Detect which cell encompasses the target text, then output its (X, Y) center coordinate. 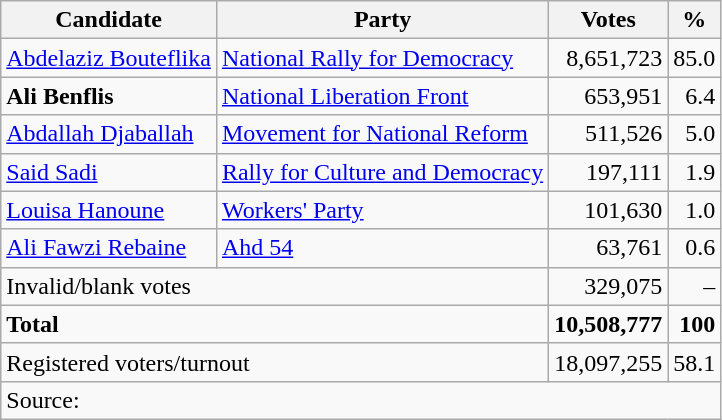
5.0 (694, 134)
58.1 (694, 362)
Movement for National Reform (382, 134)
Ali Benflis (109, 96)
National Liberation Front (382, 96)
100 (694, 324)
Registered voters/turnout (275, 362)
8,651,723 (608, 58)
653,951 (608, 96)
511,526 (608, 134)
Total (275, 324)
18,097,255 (608, 362)
1.9 (694, 172)
Abdallah Djaballah (109, 134)
Louisa Hanoune (109, 210)
63,761 (608, 248)
Party (382, 20)
Source: (361, 400)
1.0 (694, 210)
101,630 (608, 210)
10,508,777 (608, 324)
85.0 (694, 58)
0.6 (694, 248)
Ali Fawzi Rebaine (109, 248)
Invalid/blank votes (275, 286)
329,075 (608, 286)
Rally for Culture and Democracy (382, 172)
Abdelaziz Bouteflika (109, 58)
– (694, 286)
Workers' Party (382, 210)
6.4 (694, 96)
Said Sadi (109, 172)
National Rally for Democracy (382, 58)
Votes (608, 20)
197,111 (608, 172)
Candidate (109, 20)
% (694, 20)
Ahd 54 (382, 248)
